From the cell containing the given text, extract its center point as (x, y) coordinate. 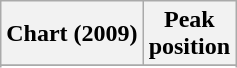
Chart (2009) (72, 34)
Peakposition (189, 34)
